Output the (x, y) coordinate of the center of the cell containing the given text.  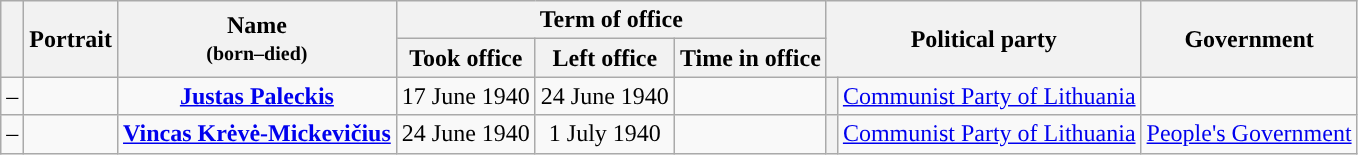
17 June 1940 (466, 96)
Government (1249, 39)
Term of office (611, 20)
Portrait (71, 39)
People's Government (1249, 134)
Time in office (750, 58)
1 July 1940 (604, 134)
Political party (984, 39)
Justas Paleckis (256, 96)
Left office (604, 58)
Vincas Krėvė-Mickevičius (256, 134)
Took office (466, 58)
Name(born–died) (256, 39)
